Provide the (x, y) coordinate of the cell's center where the given text is located.  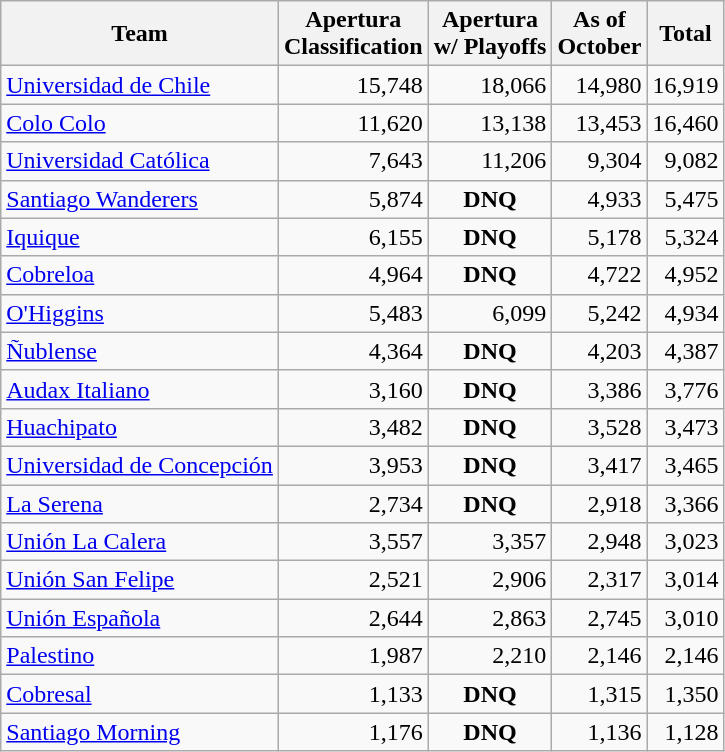
Unión La Calera (140, 542)
Universidad de Chile (140, 85)
5,475 (686, 199)
11,206 (490, 161)
Universidad de Concepción (140, 465)
Aperturaw/ Playoffs (490, 34)
Ñublense (140, 351)
1,128 (686, 732)
3,482 (353, 427)
5,324 (686, 237)
13,453 (600, 123)
3,023 (686, 542)
3,528 (600, 427)
3,953 (353, 465)
Huachipato (140, 427)
La Serena (140, 503)
1,176 (353, 732)
Unión San Felipe (140, 580)
Iquique (140, 237)
1,315 (600, 694)
6,155 (353, 237)
3,465 (686, 465)
9,082 (686, 161)
3,010 (686, 618)
4,952 (686, 275)
7,643 (353, 161)
4,364 (353, 351)
3,386 (600, 389)
5,874 (353, 199)
2,745 (600, 618)
4,964 (353, 275)
2,863 (490, 618)
3,014 (686, 580)
3,366 (686, 503)
2,918 (600, 503)
16,919 (686, 85)
5,242 (600, 313)
Team (140, 34)
5,483 (353, 313)
Cobresal (140, 694)
Total (686, 34)
Cobreloa (140, 275)
15,748 (353, 85)
5,178 (600, 237)
As ofOctober (600, 34)
Palestino (140, 656)
3,557 (353, 542)
9,304 (600, 161)
3,417 (600, 465)
2,317 (600, 580)
Colo Colo (140, 123)
1,133 (353, 694)
2,521 (353, 580)
2,906 (490, 580)
O'Higgins (140, 313)
Audax Italiano (140, 389)
3,357 (490, 542)
3,473 (686, 427)
1,350 (686, 694)
4,387 (686, 351)
14,980 (600, 85)
16,460 (686, 123)
18,066 (490, 85)
1,136 (600, 732)
Santiago Wanderers (140, 199)
4,934 (686, 313)
Universidad Católica (140, 161)
2,734 (353, 503)
13,138 (490, 123)
AperturaClassification (353, 34)
6,099 (490, 313)
Unión Española (140, 618)
3,776 (686, 389)
2,948 (600, 542)
2,644 (353, 618)
3,160 (353, 389)
4,722 (600, 275)
11,620 (353, 123)
Santiago Morning (140, 732)
4,203 (600, 351)
4,933 (600, 199)
2,210 (490, 656)
1,987 (353, 656)
